Detect which cell encompasses the target text, then output its [x, y] center coordinate. 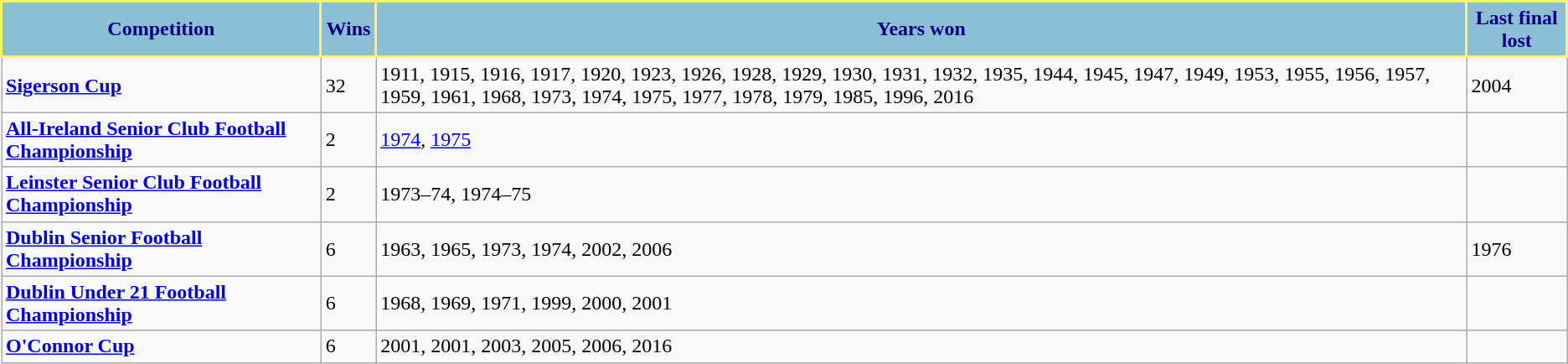
Wins [348, 30]
Competition [162, 30]
O'Connor Cup [162, 346]
1968, 1969, 1971, 1999, 2000, 2001 [921, 304]
2004 [1517, 85]
Dublin Under 21 Football Championship [162, 304]
1963, 1965, 1973, 1974, 2002, 2006 [921, 248]
1974, 1975 [921, 139]
2001, 2001, 2003, 2005, 2006, 2016 [921, 346]
1973–74, 1974–75 [921, 195]
Leinster Senior Club Football Championship [162, 195]
Dublin Senior Football Championship [162, 248]
All-Ireland Senior Club Football Championship [162, 139]
1976 [1517, 248]
Sigerson Cup [162, 85]
Last final lost [1517, 30]
Years won [921, 30]
32 [348, 85]
